For the text-containing cell, return its midpoint in [X, Y] coordinate format. 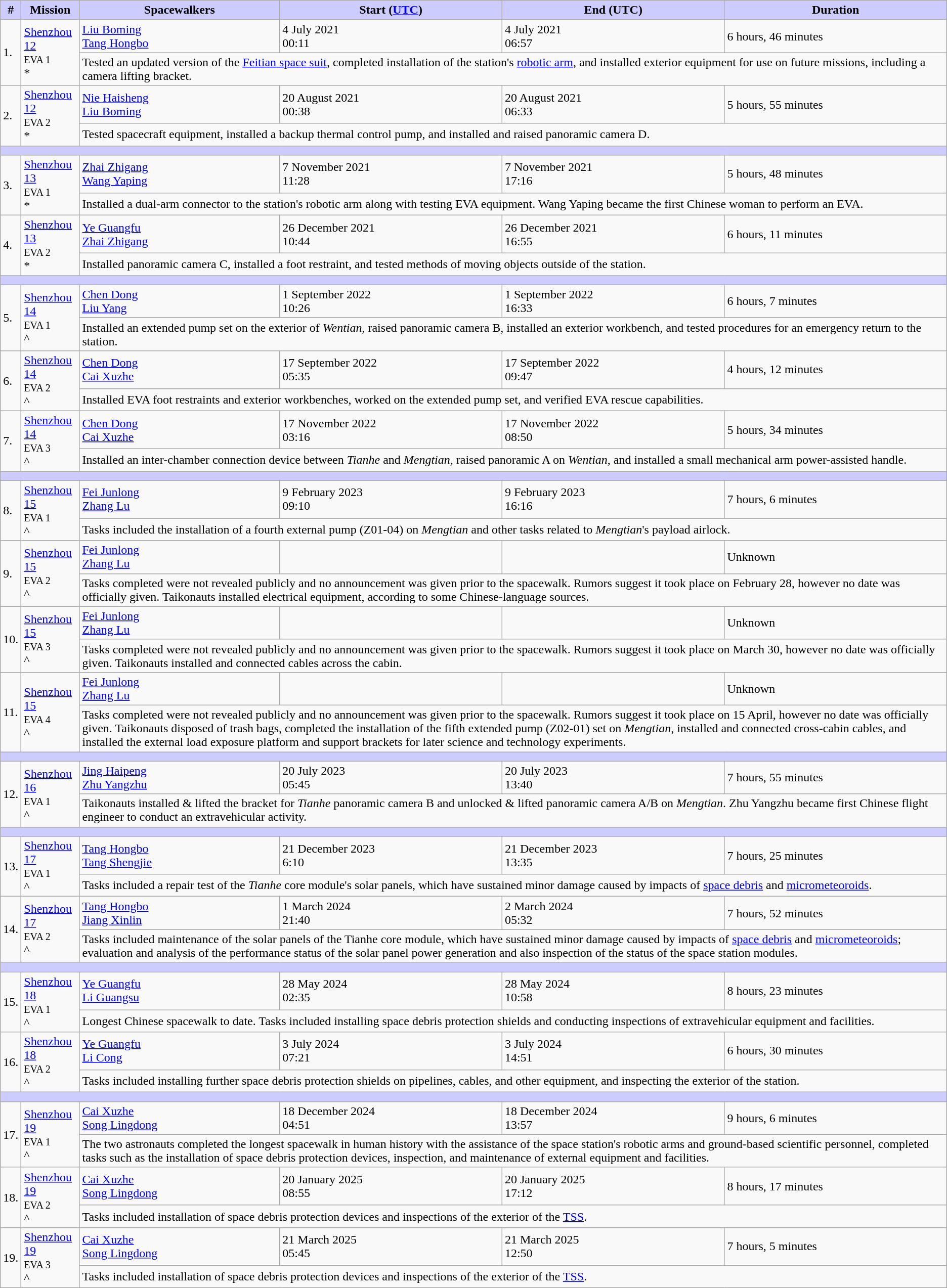
26 December 202110:44 [391, 235]
Liu BomingTang Hongbo [180, 36]
20 January 202508:55 [391, 1186]
20 August 202100:38 [391, 104]
3. [11, 185]
Ye GuangfuLi Guangsu [180, 991]
Ye GuangfuLi Cong [180, 1051]
Ye GuangfuZhai Zhigang [180, 235]
8 hours, 23 minutes [836, 991]
Installed panoramic camera C, installed a foot restraint, and tested methods of moving objects outside of the station. [513, 264]
4 July 202106:57 [613, 36]
7 hours, 6 minutes [836, 500]
Shenzhou 16EVA 1^ [51, 794]
Shenzhou 14EVA 2^ [51, 380]
28 May 202410:58 [613, 991]
6 hours, 30 minutes [836, 1051]
17 November 202203:16 [391, 430]
End (UTC) [613, 10]
Nie HaishengLiu Boming [180, 104]
10. [11, 639]
16. [11, 1062]
17. [11, 1134]
7. [11, 441]
15. [11, 1002]
Shenzhou 15EVA 4^ [51, 712]
Shenzhou 18EVA 2^ [51, 1062]
7 hours, 55 minutes [836, 778]
6. [11, 380]
17 November 202208:50 [613, 430]
9 hours, 6 minutes [836, 1118]
17 September 202205:35 [391, 369]
14. [11, 929]
Tang HongboJiang Xinlin [180, 913]
Shenzhou 15EVA 3^ [51, 639]
Shenzhou 19EVA 3^ [51, 1257]
Shenzhou 14EVA 1^ [51, 318]
9 February 202316:16 [613, 500]
1. [11, 53]
17 September 202209:47 [613, 369]
7 November 202111:28 [391, 174]
Shenzhou 12EVA 1* [51, 53]
1 September 202216:33 [613, 301]
# [11, 10]
21 March 202512:50 [613, 1246]
Shenzhou 17EVA 2^ [51, 929]
18. [11, 1197]
7 November 202117:16 [613, 174]
Spacewalkers [180, 10]
28 May 202402:35 [391, 991]
6 hours, 46 minutes [836, 36]
21 December 202313:35 [613, 856]
Shenzhou 15EVA 2^ [51, 573]
7 hours, 5 minutes [836, 1246]
21 March 202505:45 [391, 1246]
8 hours, 17 minutes [836, 1186]
5. [11, 318]
Shenzhou 13EVA 1* [51, 185]
21 December 20236:10 [391, 856]
4 hours, 12 minutes [836, 369]
Zhai ZhigangWang Yaping [180, 174]
12. [11, 794]
18 December 202413:57 [613, 1118]
Start (UTC) [391, 10]
Shenzhou 13EVA 2* [51, 246]
20 January 202517:12 [613, 1186]
2. [11, 115]
11. [11, 712]
Shenzhou 19EVA 1^ [51, 1134]
20 August 202106:33 [613, 104]
Tang HongboTang Shengjie [180, 856]
8. [11, 511]
18 December 202404:51 [391, 1118]
Shenzhou 19EVA 2^ [51, 1197]
Installed EVA foot restraints and exterior workbenches, worked on the extended pump set, and verified EVA rescue capabilities. [513, 399]
3 July 202407:21 [391, 1051]
Shenzhou 17EVA 1^ [51, 867]
2 March 202405:32 [613, 913]
Shenzhou 15EVA 1^ [51, 511]
6 hours, 11 minutes [836, 235]
Mission [51, 10]
6 hours, 7 minutes [836, 301]
26 December 202116:55 [613, 235]
5 hours, 55 minutes [836, 104]
5 hours, 34 minutes [836, 430]
Tasks included the installation of a fourth external pump (Z01-04) on Mengtian and other tasks related to Mengtian's payload airlock. [513, 529]
4 July 202100:11 [391, 36]
Duration [836, 10]
9. [11, 573]
Shenzhou 12EVA 2* [51, 115]
4. [11, 246]
20 July 202305:45 [391, 778]
9 February 202309:10 [391, 500]
20 July 202313:40 [613, 778]
19. [11, 1257]
Shenzhou 18EVA 1^ [51, 1002]
Chen DongLiu Yang [180, 301]
Jing HaipengZhu Yangzhu [180, 778]
Shenzhou 14EVA 3^ [51, 441]
5 hours, 48 minutes [836, 174]
7 hours, 52 minutes [836, 913]
1 September 202210:26 [391, 301]
7 hours, 25 minutes [836, 856]
13. [11, 867]
1 March 202421:40 [391, 913]
3 July 202414:51 [613, 1051]
Tested spacecraft equipment, installed a backup thermal control pump, and installed and raised panoramic camera D. [513, 135]
